Extract the [X, Y] coordinate from the center of the cell holding the provided text.  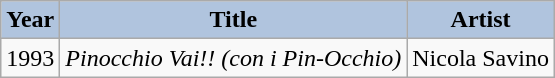
Year [30, 20]
Nicola Savino [481, 58]
1993 [30, 58]
Title [234, 20]
Artist [481, 20]
Pinocchio Vai!! (con i Pin-Occhio) [234, 58]
